Provide the [X, Y] coordinate of the cell's center where the given text is located.  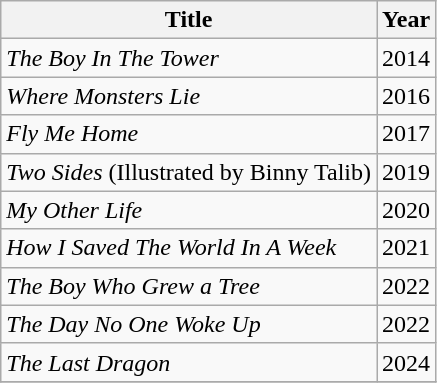
My Other Life [189, 210]
The Boy Who Grew a Tree [189, 286]
2024 [406, 362]
2017 [406, 134]
The Boy In The Tower [189, 58]
Year [406, 20]
2014 [406, 58]
Two Sides (Illustrated by Binny Talib) [189, 172]
2020 [406, 210]
The Last Dragon [189, 362]
Fly Me Home [189, 134]
2021 [406, 248]
Title [189, 20]
The Day No One Woke Up [189, 324]
2019 [406, 172]
2016 [406, 96]
How I Saved The World In A Week [189, 248]
Where Monsters Lie [189, 96]
